Determine the (x, y) coordinate at the center of the cell enclosing the given text.  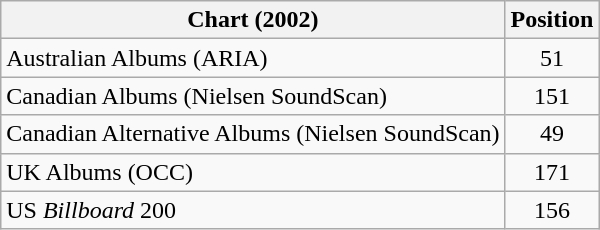
51 (552, 58)
Canadian Alternative Albums (Nielsen SoundScan) (253, 134)
49 (552, 134)
UK Albums (OCC) (253, 172)
Canadian Albums (Nielsen SoundScan) (253, 96)
Position (552, 20)
Australian Albums (ARIA) (253, 58)
171 (552, 172)
US Billboard 200 (253, 210)
151 (552, 96)
Chart (2002) (253, 20)
156 (552, 210)
